Locate the cell with the specified text and output its (X, Y) center coordinate. 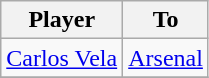
Arsenal (166, 58)
To (166, 20)
Carlos Vela (62, 58)
Player (62, 20)
